From the cell containing the given text, extract its center point as [x, y] coordinate. 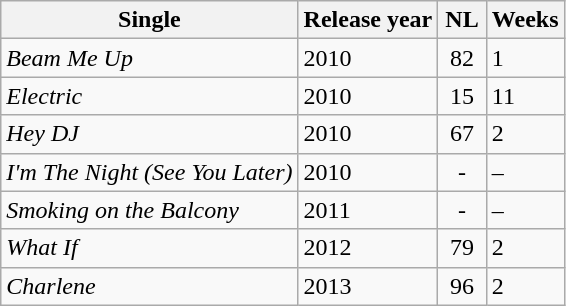
96 [462, 286]
15 [462, 96]
82 [462, 58]
Smoking on the Balcony [150, 210]
What If [150, 248]
I'm The Night (See You Later) [150, 172]
79 [462, 248]
Charlene [150, 286]
2013 [368, 286]
Electric [150, 96]
67 [462, 134]
1 [525, 58]
2012 [368, 248]
Beam Me Up [150, 58]
2011 [368, 210]
Single [150, 20]
Release year [368, 20]
NL [462, 20]
Weeks [525, 20]
Hey DJ [150, 134]
11 [525, 96]
